Pinpoint the cell where the given text exists, returning its [X, Y] midpoint coordinate. 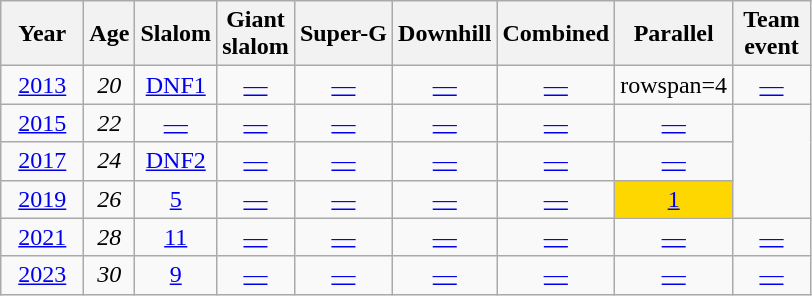
5 [176, 199]
2021 [42, 237]
2023 [42, 275]
2015 [42, 123]
Super-G [343, 34]
Parallel [674, 34]
2019 [42, 199]
2017 [42, 161]
Combined [556, 34]
DNF2 [176, 161]
Year [42, 34]
Team event [772, 34]
20 [110, 85]
11 [176, 237]
Age [110, 34]
1 [674, 199]
2013 [42, 85]
Giantslalom [256, 34]
Downhill [445, 34]
DNF1 [176, 85]
9 [176, 275]
22 [110, 123]
30 [110, 275]
24 [110, 161]
Slalom [176, 34]
28 [110, 237]
26 [110, 199]
rowspan=4 [674, 85]
